Search for the cell housing the specified text and yield its [x, y] center coordinate. 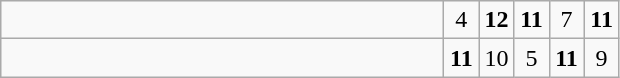
9 [602, 58]
5 [532, 58]
12 [496, 20]
7 [566, 20]
4 [462, 20]
10 [496, 58]
